Search for the cell housing the specified text and yield its (X, Y) center coordinate. 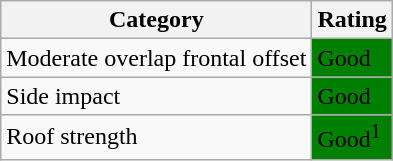
Moderate overlap frontal offset (156, 58)
Roof strength (156, 138)
Category (156, 20)
Good1 (352, 138)
Rating (352, 20)
Side impact (156, 96)
